Return the [X, Y] coordinate for the center point of the cell that contains the specified text.  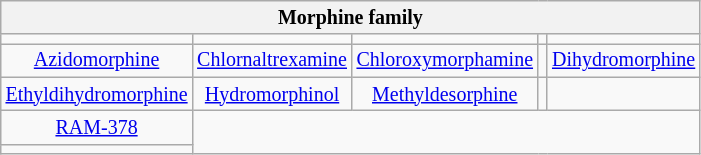
Methyldesorphine [445, 94]
RAM-378 [97, 128]
Hydromorphinol [272, 94]
Chloroxymorphamine [445, 60]
Chlornaltrexamine [272, 60]
Dihydromorphine [624, 60]
Ethyldihydromorphine [97, 94]
Morphine family [350, 18]
Azidomorphine [97, 60]
